Pinpoint the cell where the given text exists, returning its [X, Y] midpoint coordinate. 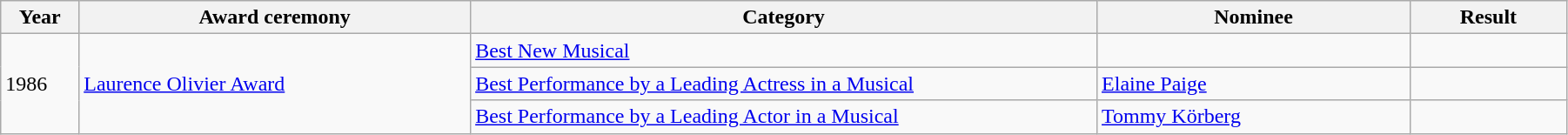
Elaine Paige [1254, 84]
Tommy Körberg [1254, 117]
Laurence Olivier Award [275, 84]
1986 [40, 84]
Category [784, 17]
Year [40, 17]
Award ceremony [275, 17]
Best Performance by a Leading Actress in a Musical [784, 84]
Nominee [1254, 17]
Result [1488, 17]
Best Performance by a Leading Actor in a Musical [784, 117]
Best New Musical [784, 51]
